Return (X, Y) of the center of cell containing provided text 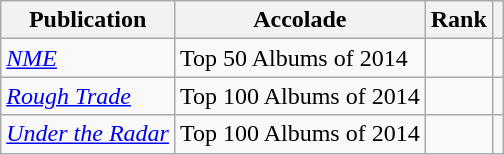
Accolade (300, 20)
Rank (458, 20)
Publication (88, 20)
Rough Trade (88, 96)
Top 50 Albums of 2014 (300, 58)
Under the Radar (88, 134)
NME (88, 58)
